For the text-containing cell, return its midpoint in (x, y) coordinate format. 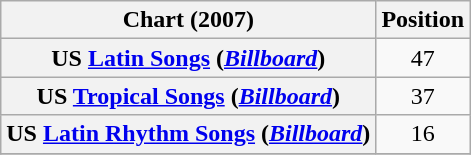
US Latin Songs (Billboard) (188, 58)
US Tropical Songs (Billboard) (188, 96)
47 (423, 58)
Chart (2007) (188, 20)
16 (423, 134)
Position (423, 20)
37 (423, 96)
US Latin Rhythm Songs (Billboard) (188, 134)
